Identify which cell holds the provided text, then report its (x, y) central coordinate. 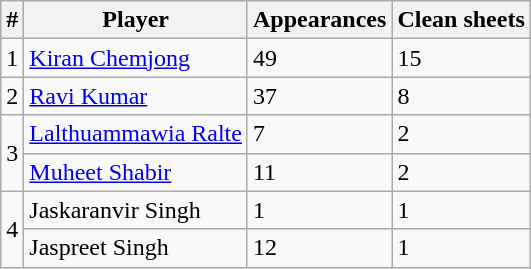
7 (319, 134)
Ravi Kumar (136, 96)
49 (319, 58)
Clean sheets (461, 20)
37 (319, 96)
15 (461, 58)
11 (319, 172)
# (12, 20)
8 (461, 96)
Appearances (319, 20)
Kiran Chemjong (136, 58)
Lalthuammawia Ralte (136, 134)
12 (319, 248)
3 (12, 153)
Muheet Shabir (136, 172)
4 (12, 229)
Jaspreet Singh (136, 248)
Player (136, 20)
Jaskaranvir Singh (136, 210)
